Pinpoint the cell where the given text exists, returning its [x, y] midpoint coordinate. 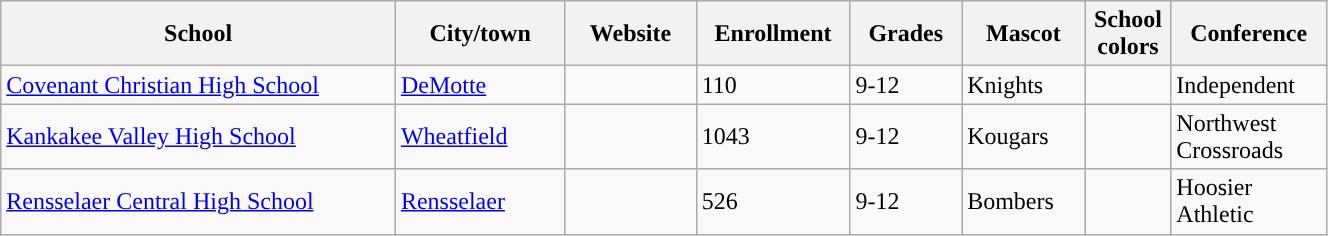
1043 [773, 136]
Northwest Crossroads [1249, 136]
Kankakee Valley High School [198, 136]
School colors [1128, 34]
110 [773, 85]
Rensselaer Central High School [198, 202]
City/town [480, 34]
Conference [1249, 34]
Covenant Christian High School [198, 85]
Kougars [1024, 136]
Rensselaer [480, 202]
Bombers [1024, 202]
526 [773, 202]
Website [630, 34]
Enrollment [773, 34]
Mascot [1024, 34]
Grades [906, 34]
DeMotte [480, 85]
School [198, 34]
Knights [1024, 85]
Hoosier Athletic [1249, 202]
Independent [1249, 85]
Wheatfield [480, 136]
